Determine the (x, y) coordinate at the center of the cell enclosing the given text.  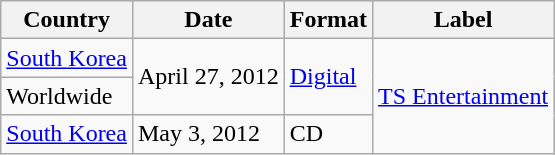
May 3, 2012 (208, 134)
Digital (328, 77)
CD (328, 134)
April 27, 2012 (208, 77)
Country (67, 20)
Worldwide (67, 96)
TS Entertainment (464, 96)
Label (464, 20)
Format (328, 20)
Date (208, 20)
